Output the [X, Y] coordinate of the center of the cell containing the given text.  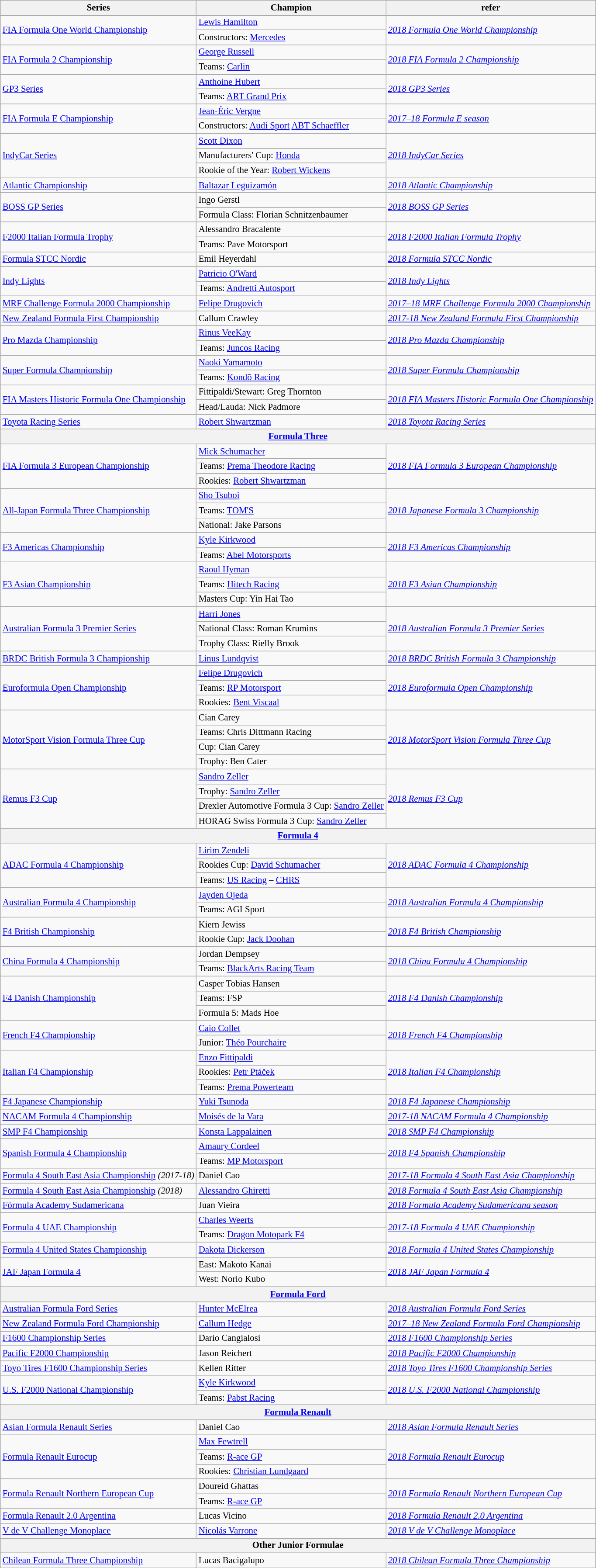
2018 F4 Japanese Championship [491, 1102]
2018 F4 Spanish Championship [491, 1154]
F3 Americas Championship [99, 547]
Lirim Zendeli [291, 851]
Kiern Jewiss [291, 924]
2018 MotorSport Vision Formula Three Cup [491, 739]
Series [99, 8]
Casper Tobias Hansen [291, 983]
Australian Formula 4 Championship [99, 902]
Head/Lauda: Nick Padmore [291, 407]
Formula 4 [298, 836]
2018 F3 Americas Championship [491, 547]
2018 Australian Formula 4 Championship [491, 902]
Teams: Kondō Racing [291, 377]
2018 JAF Japan Formula 4 [491, 1272]
Teams: Abel Motorsports [291, 555]
F4 British Championship [99, 932]
NACAM Formula 4 Championship [99, 1117]
Formula 4 South East Asia Championship (2017-18) [99, 1176]
Rookies: Robert Shwartzman [291, 481]
Konsta Lappalainen [291, 1132]
Euroformula Open Championship [99, 688]
2018 Toyota Racing Series [491, 422]
Cup: Cian Carey [291, 747]
Teams: TOM'S [291, 510]
2018 Formula One World Championship [491, 30]
Teams: MP Motorsport [291, 1161]
2018 IndyCar Series [491, 156]
Doureid Ghattas [291, 1486]
Mick Schumacher [291, 451]
Sho Tsuboi [291, 496]
National Class: Roman Krumins [291, 629]
BOSS GP Series [99, 208]
2018 Pacific F2000 Championship [491, 1353]
Teams: Pave Motorsport [291, 244]
2017–18 Formula E season [491, 119]
Lucas Bacigalupo [291, 1560]
Formula Renault Northern European Cup [99, 1494]
Dakota Dickerson [291, 1250]
East: Makoto Kanai [291, 1264]
Naoki Yamamoto [291, 363]
Fittipaldi/Stewart: Greg Thornton [291, 392]
Teams: Pabst Racing [291, 1398]
Teams: Prema Theodore Racing [291, 466]
Champion [291, 8]
Indy Lights [99, 281]
2018 BRDC British Formula 3 Championship [491, 658]
2018 Toyo Tires F1600 Championship Series [491, 1368]
Toyota Racing Series [99, 422]
Jean-Éric Vergne [291, 111]
Pro Mazda Championship [99, 340]
National: Jake Parsons [291, 525]
Teams: BlackArts Racing Team [291, 969]
Callum Hedge [291, 1324]
Formula STCC Nordic [99, 259]
2018 F3 Asian Championship [491, 585]
Moisés de la Vara [291, 1117]
Amaury Cordeel [291, 1146]
Linus Lundqvist [291, 658]
Teams: RP Motorsport [291, 688]
Teams: FSP [291, 998]
2018 FIA Masters Historic Formula One Championship [491, 400]
2018 F1600 Championship Series [491, 1339]
Trophy: Ben Cater [291, 762]
Hunter McElrea [291, 1309]
Teams: ART Grand Prix [291, 97]
Rookies: Bent Viscaal [291, 703]
Rookies Cup: David Schumacher [291, 865]
FIA Formula 2 Championship [99, 59]
2018 Formula STCC Nordic [491, 259]
Trophy Class: Rielly Brook [291, 644]
FIA Formula 3 European Championship [99, 466]
Harri Jones [291, 614]
MotorSport Vision Formula Three Cup [99, 739]
2018 ADAC Formula 4 Championship [491, 865]
2018 SMP F4 Championship [491, 1132]
All-Japan Formula Three Championship [99, 511]
Lewis Hamilton [291, 22]
F3 Asian Championship [99, 585]
Remus F3 Cup [99, 799]
refer [491, 8]
2018 Remus F3 Cup [491, 799]
2018 Chilean Formula Three Championship [491, 1560]
Trophy: Sandro Zeller [291, 791]
2018 Pro Mazda Championship [491, 340]
Teams: US Racing – CHRS [291, 880]
Patricio O'Ward [291, 274]
Dario Cangialosi [291, 1339]
Charles Weerts [291, 1220]
2018 Formula Academy Sudamericana season [491, 1205]
2018 Super Formula Championship [491, 370]
2018 Formula Renault Northern European Cup [491, 1494]
Formula 4 UAE Championship [99, 1228]
2018 Formula Renault Eurocup [491, 1457]
Atlantic Championship [99, 185]
Alessandro Bracalente [291, 229]
2018 Australian Formula Ford Series [491, 1309]
2018 Euroformula Open Championship [491, 688]
Constructors: Audi Sport ABT Schaeffler [291, 126]
Chilean Formula Three Championship [99, 1560]
Callum Crawley [291, 318]
V de V Challenge Monoplace [99, 1531]
Constructors: Mercedes [291, 37]
SMP F4 Championship [99, 1132]
2018 Australian Formula 3 Premier Series [491, 629]
MRF Challenge Formula 2000 Championship [99, 304]
Manufacturers' Cup: Honda [291, 156]
Anthoine Hubert [291, 82]
FIA Formula E Championship [99, 119]
2018 Formula Renault 2.0 Argentina [491, 1516]
F4 Danish Championship [99, 998]
Formula Renault Eurocup [99, 1457]
Ingo Gerstl [291, 200]
Asian Formula Renault Series [99, 1427]
Sandro Zeller [291, 777]
George Russell [291, 52]
IndyCar Series [99, 156]
2017-18 New Zealand Formula First Championship [491, 318]
JAF Japan Formula 4 [99, 1272]
Jayden Ojeda [291, 895]
Super Formula Championship [99, 370]
Formula Three [298, 436]
Formula 5: Mads Hoe [291, 1013]
Junior: Théo Pourchaire [291, 1043]
Teams: AGI Sport [291, 910]
Fórmula Academy Sudamericana [99, 1205]
Other Junior Formulae [298, 1545]
2018 Asian Formula Renault Series [491, 1427]
2018 GP3 Series [491, 89]
HORAG Swiss Formula 3 Cup: Sandro Zeller [291, 821]
F2000 Italian Formula Trophy [99, 237]
2018 Formula 4 South East Asia Championship [491, 1191]
Australian Formula Ford Series [99, 1309]
Max Fewtrell [291, 1442]
Caio Collet [291, 1028]
2018 Formula 4 United States Championship [491, 1250]
Raoul Hyman [291, 570]
Pacific F2000 Championship [99, 1353]
Enzo Fittipaldi [291, 1058]
Scott Dixon [291, 141]
Formula Class: Florian Schnitzenbaumer [291, 215]
F1600 Championship Series [99, 1339]
Kellen Ritter [291, 1368]
Italian F4 Championship [99, 1073]
Teams: Hitech Racing [291, 585]
Australian Formula 3 Premier Series [99, 629]
Rookies: Petr Ptáček [291, 1072]
Rookie Cup: Jack Doohan [291, 939]
2018 Indy Lights [491, 281]
FIA Formula One World Championship [99, 30]
2017-18 Formula 4 UAE Championship [491, 1228]
Teams: Carlin [291, 67]
Emil Heyerdahl [291, 259]
Teams: Dragon Motopark F4 [291, 1235]
New Zealand Formula First Championship [99, 318]
Yuki Tsunoda [291, 1102]
2018 FIA Formula 3 European Championship [491, 466]
Robert Shwartzman [291, 422]
Rookies: Christian Lundgaard [291, 1471]
2018 FIA Formula 2 Championship [491, 59]
BRDC British Formula 3 Championship [99, 658]
Teams: Juncos Racing [291, 348]
Nicolás Varrone [291, 1531]
Toyo Tires F1600 Championship Series [99, 1368]
New Zealand Formula Ford Championship [99, 1324]
2018 Atlantic Championship [491, 185]
China Formula 4 Championship [99, 962]
Formula 4 United States Championship [99, 1250]
2018 F2000 Italian Formula Trophy [491, 237]
West: Norio Kubo [291, 1279]
2017–18 New Zealand Formula Ford Championship [491, 1324]
Cian Carey [291, 717]
2018 U.S. F2000 National Championship [491, 1390]
2017-18 NACAM Formula 4 Championship [491, 1117]
Jordan Dempsey [291, 954]
Formula 4 South East Asia Championship (2018) [99, 1191]
2018 F4 British Championship [491, 932]
2018 China Formula 4 Championship [491, 962]
2018 Japanese Formula 3 Championship [491, 511]
Masters Cup: Yin Hai Tao [291, 599]
French F4 Championship [99, 1035]
Formula Ford [298, 1294]
GP3 Series [99, 89]
Alessandro Ghiretti [291, 1191]
Formula Renault 2.0 Argentina [99, 1516]
Rinus VeeKay [291, 333]
Jason Reichert [291, 1353]
ADAC Formula 4 Championship [99, 865]
Teams: Chris Dittmann Racing [291, 732]
Spanish Formula 4 Championship [99, 1154]
Drexler Automotive Formula 3 Cup: Sandro Zeller [291, 806]
2017-18 Formula 4 South East Asia Championship [491, 1176]
2018 F4 Danish Championship [491, 998]
Formula Renault [298, 1412]
2018 V de V Challenge Monoplace [491, 1531]
Rookie of the Year: Robert Wickens [291, 170]
F4 Japanese Championship [99, 1102]
2018 French F4 Championship [491, 1035]
FIA Masters Historic Formula One Championship [99, 400]
2018 BOSS GP Series [491, 208]
Juan Vieira [291, 1205]
Teams: Prema Powerteam [291, 1087]
U.S. F2000 National Championship [99, 1390]
Teams: Andretti Autosport [291, 289]
2017–18 MRF Challenge Formula 2000 Championship [491, 304]
2018 Italian F4 Championship [491, 1073]
Lucas Vicino [291, 1516]
Baltazar Leguizamón [291, 185]
